Output the (x, y) coordinate of the center of the cell containing the given text.  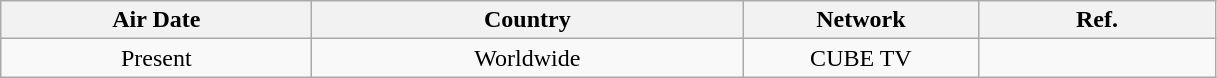
Network (861, 20)
Worldwide (528, 58)
Air Date (156, 20)
CUBE TV (861, 58)
Present (156, 58)
Country (528, 20)
Ref. (1097, 20)
